Return (X, Y) of the center of cell containing provided text 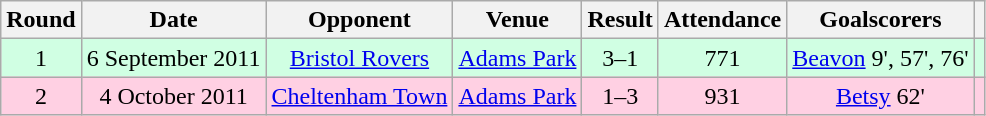
1 (41, 58)
Cheltenham Town (360, 96)
Result (620, 20)
Round (41, 20)
771 (722, 58)
1–3 (620, 96)
Betsy 62' (880, 96)
3–1 (620, 58)
Date (174, 20)
Bristol Rovers (360, 58)
Goalscorers (880, 20)
Attendance (722, 20)
4 October 2011 (174, 96)
Beavon 9', 57', 76' (880, 58)
931 (722, 96)
6 September 2011 (174, 58)
Venue (518, 20)
2 (41, 96)
Opponent (360, 20)
